Scan for the cell matching the given text and deliver its [X, Y] coordinate at center. 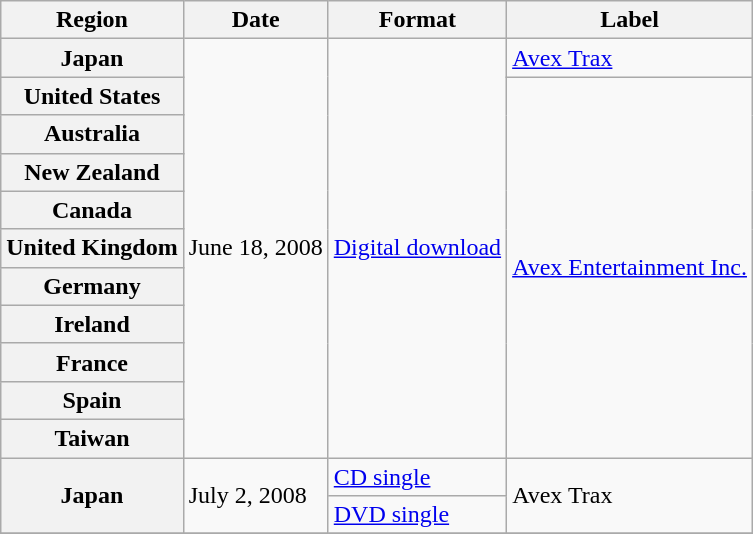
Ireland [92, 324]
Digital download [417, 248]
Canada [92, 210]
New Zealand [92, 172]
Format [417, 20]
Region [92, 20]
Label [630, 20]
Spain [92, 400]
June 18, 2008 [256, 248]
DVD single [417, 515]
CD single [417, 477]
Australia [92, 134]
July 2, 2008 [256, 496]
Avex Entertainment Inc. [630, 268]
Taiwan [92, 438]
United Kingdom [92, 248]
France [92, 362]
United States [92, 96]
Germany [92, 286]
Date [256, 20]
